Determine the [X, Y] coordinate at the center of the cell enclosing the given text.  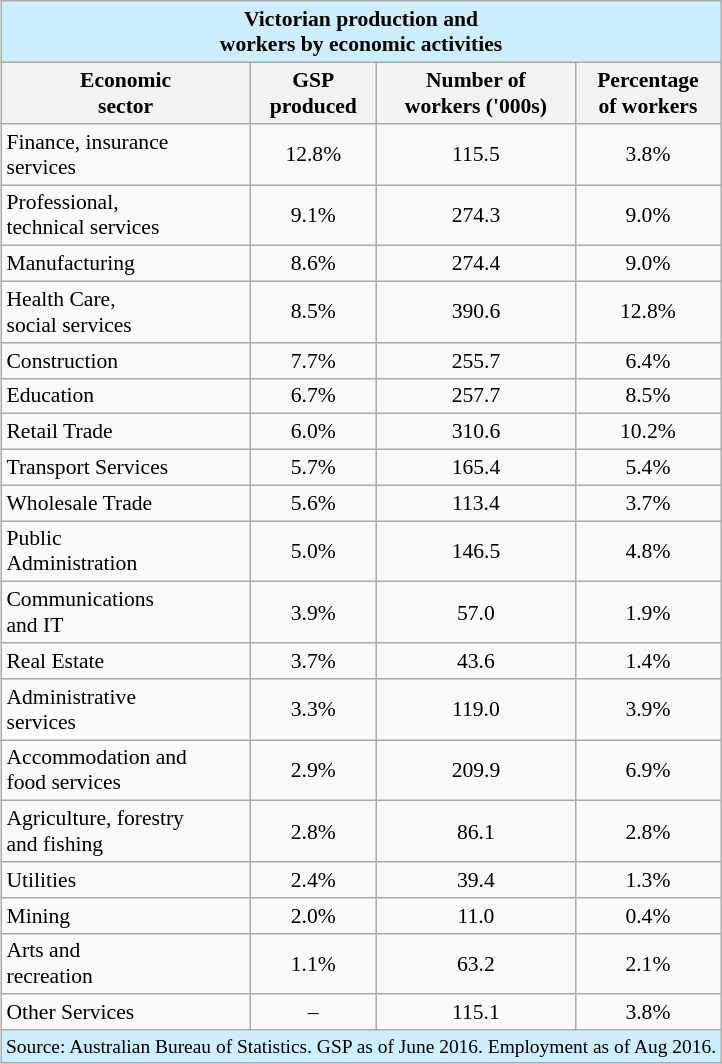
119.0 [476, 708]
Wholesale Trade [125, 503]
310.6 [476, 432]
– [314, 1012]
Professional,technical services [125, 216]
1.3% [648, 880]
Administrativeservices [125, 708]
43.6 [476, 661]
57.0 [476, 612]
5.7% [314, 467]
Real Estate [125, 661]
2.9% [314, 770]
3.3% [314, 708]
115.1 [476, 1012]
2.1% [648, 964]
Utilities [125, 880]
11.0 [476, 915]
274.4 [476, 264]
Agriculture, forestryand fishing [125, 832]
63.2 [476, 964]
Arts andrecreation [125, 964]
Transport Services [125, 467]
39.4 [476, 880]
390.6 [476, 312]
1.1% [314, 964]
146.5 [476, 552]
Victorian production andworkers by economic activities [360, 32]
Health Care,social services [125, 312]
Mining [125, 915]
0.4% [648, 915]
165.4 [476, 467]
8.6% [314, 264]
Economicsector [125, 92]
Source: Australian Bureau of Statistics. GSP as of June 2016. Employment as of Aug 2016. [360, 1046]
Number ofworkers ('000s) [476, 92]
1.9% [648, 612]
257.7 [476, 396]
2.4% [314, 880]
255.7 [476, 360]
1.4% [648, 661]
86.1 [476, 832]
5.6% [314, 503]
7.7% [314, 360]
115.5 [476, 154]
4.8% [648, 552]
274.3 [476, 216]
9.1% [314, 216]
5.4% [648, 467]
Manufacturing [125, 264]
6.0% [314, 432]
GSPproduced [314, 92]
113.4 [476, 503]
Percentageof workers [648, 92]
6.4% [648, 360]
10.2% [648, 432]
6.7% [314, 396]
Other Services [125, 1012]
6.9% [648, 770]
Finance, insuranceservices [125, 154]
209.9 [476, 770]
Construction [125, 360]
Communicationsand IT [125, 612]
2.0% [314, 915]
PublicAdministration [125, 552]
5.0% [314, 552]
Accommodation andfood services [125, 770]
Retail Trade [125, 432]
Education [125, 396]
